Identify which cell holds the provided text, then report its [x, y] central coordinate. 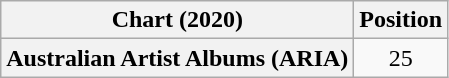
25 [401, 58]
Position [401, 20]
Chart (2020) [178, 20]
Australian Artist Albums (ARIA) [178, 58]
